Scan for the cell matching the given text and deliver its [X, Y] coordinate at center. 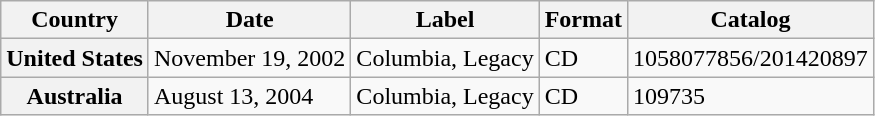
Date [249, 20]
United States [75, 58]
Australia [75, 96]
August 13, 2004 [249, 96]
Label [445, 20]
November 19, 2002 [249, 58]
Format [583, 20]
Country [75, 20]
Catalog [751, 20]
109735 [751, 96]
1058077856/201420897 [751, 58]
